For the text-containing cell, return its midpoint in (X, Y) coordinate format. 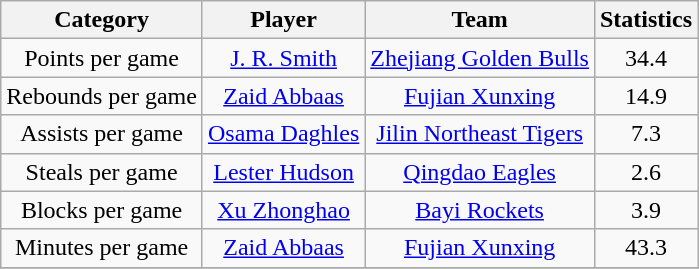
Team (480, 20)
Statistics (646, 20)
43.3 (646, 248)
Jilin Northeast Tigers (480, 134)
2.6 (646, 172)
Assists per game (102, 134)
Category (102, 20)
34.4 (646, 58)
Player (283, 20)
Blocks per game (102, 210)
7.3 (646, 134)
Steals per game (102, 172)
Bayi Rockets (480, 210)
14.9 (646, 96)
Rebounds per game (102, 96)
Osama Daghles (283, 134)
Qingdao Eagles (480, 172)
Lester Hudson (283, 172)
Xu Zhonghao (283, 210)
Points per game (102, 58)
J. R. Smith (283, 58)
3.9 (646, 210)
Zhejiang Golden Bulls (480, 58)
Minutes per game (102, 248)
